Extract the [x, y] coordinate from the center of the cell holding the provided text.  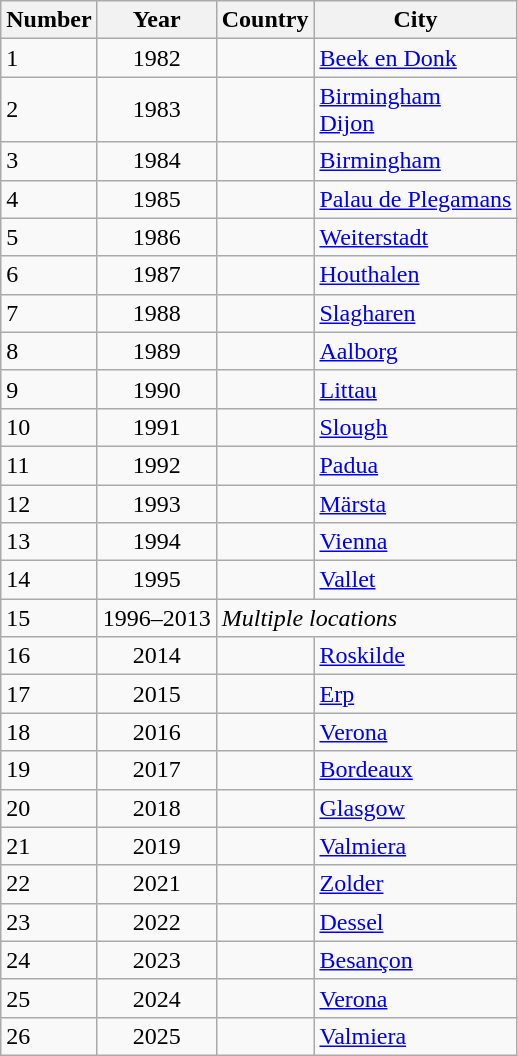
15 [49, 618]
Padua [416, 465]
3 [49, 161]
1986 [156, 237]
2023 [156, 960]
24 [49, 960]
2017 [156, 770]
1991 [156, 427]
2025 [156, 1036]
1984 [156, 161]
18 [49, 732]
1987 [156, 275]
2015 [156, 694]
1982 [156, 58]
8 [49, 351]
Erp [416, 694]
Multiple locations [366, 618]
10 [49, 427]
Besançon [416, 960]
1988 [156, 313]
1 [49, 58]
Dessel [416, 922]
2019 [156, 846]
9 [49, 389]
Vallet [416, 580]
Zolder [416, 884]
19 [49, 770]
26 [49, 1036]
Country [265, 20]
Bordeaux [416, 770]
25 [49, 998]
2014 [156, 656]
16 [49, 656]
1995 [156, 580]
Beek en Donk [416, 58]
20 [49, 808]
Birmingham [416, 161]
1989 [156, 351]
Vienna [416, 542]
Slough [416, 427]
22 [49, 884]
Littau [416, 389]
Slagharen [416, 313]
Number [49, 20]
2018 [156, 808]
1990 [156, 389]
Aalborg [416, 351]
2021 [156, 884]
1983 [156, 110]
City [416, 20]
21 [49, 846]
2024 [156, 998]
Houthalen [416, 275]
11 [49, 465]
Roskilde [416, 656]
Palau de Plegamans [416, 199]
1994 [156, 542]
2022 [156, 922]
17 [49, 694]
2016 [156, 732]
BirminghamDijon [416, 110]
Weiterstadt [416, 237]
13 [49, 542]
2 [49, 110]
1993 [156, 503]
6 [49, 275]
4 [49, 199]
Glasgow [416, 808]
23 [49, 922]
5 [49, 237]
1992 [156, 465]
14 [49, 580]
Year [156, 20]
12 [49, 503]
1996–2013 [156, 618]
7 [49, 313]
1985 [156, 199]
Märsta [416, 503]
